Return [x, y] of the center of cell containing provided text 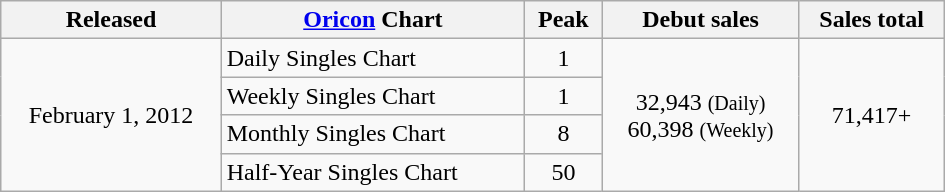
Peak [564, 20]
50 [564, 172]
Monthly Singles Chart [372, 134]
Weekly Singles Chart [372, 96]
71,417+ [872, 115]
8 [564, 134]
Released [111, 20]
February 1, 2012 [111, 115]
Daily Singles Chart [372, 58]
32,943 (Daily)60,398 (Weekly) [700, 115]
Sales total [872, 20]
Debut sales [700, 20]
Half-Year Singles Chart [372, 172]
Oricon Chart [372, 20]
